For the text-containing cell, return its midpoint in [x, y] coordinate format. 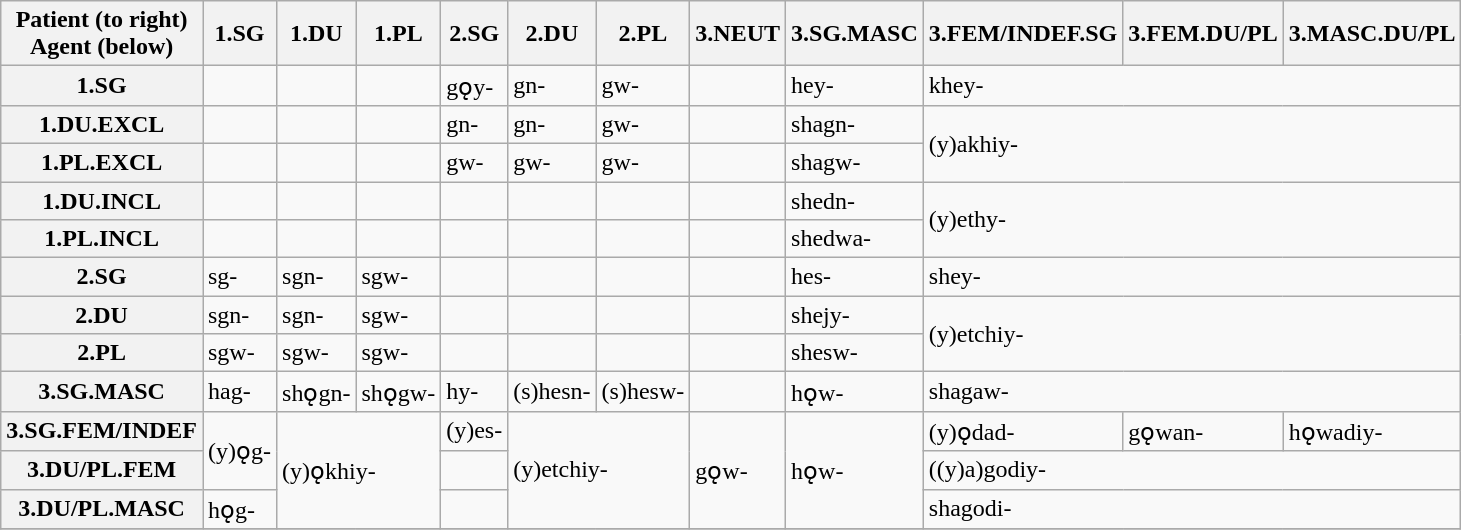
(y)ethy- [1192, 220]
1.DU.EXCL [102, 124]
hǫg- [239, 509]
((y)a)godiy- [1192, 470]
1.PL [398, 34]
1.PL.INCL [102, 239]
3.DU/PL.MASC [102, 509]
(y)ǫdad- [1023, 431]
3.FEM/INDEF.SG [1023, 34]
shǫgw- [398, 392]
khey- [1192, 86]
hes- [855, 277]
shagn- [855, 124]
(s)hesw- [643, 392]
sg- [239, 277]
3.DU/PL.FEM [102, 470]
(y)es- [474, 431]
3.NEUT [738, 34]
3.FEM.DU/PL [1203, 34]
3.SG.FEM/INDEF [102, 431]
shagw- [855, 162]
(y)akhiy- [1192, 143]
shesw- [855, 353]
gǫy- [474, 86]
shedwa- [855, 239]
1.PL.EXCL [102, 162]
gǫwan- [1203, 431]
shagodi- [1192, 509]
(y)ǫkhiy- [359, 470]
shǫgn- [316, 392]
hy- [474, 392]
3.MASC.DU/PL [1372, 34]
gǫw- [738, 470]
shagaw- [1192, 392]
hǫwadiy- [1372, 431]
1.DU [316, 34]
(s)hesn- [552, 392]
1.DU.INCL [102, 201]
shedn- [855, 201]
(y)ǫg- [239, 450]
hey- [855, 86]
shejy- [855, 315]
shey- [1192, 277]
hag- [239, 392]
Patient (to right)Agent (below) [102, 34]
